Capture the cell that displays the provided text and extract its (X, Y) central coordinate. 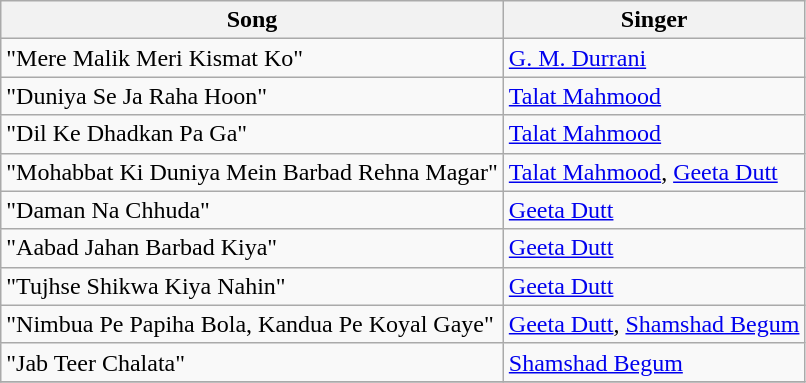
"Mere Malik Meri Kismat Ko" (252, 58)
"Nimbua Pe Papiha Bola, Kandua Pe Koyal Gaye" (252, 324)
"Mohabbat Ki Duniya Mein Barbad Rehna Magar" (252, 172)
"Tujhse Shikwa Kiya Nahin" (252, 286)
"Duniya Se Ja Raha Hoon" (252, 96)
Singer (654, 20)
G. M. Durrani (654, 58)
"Daman Na Chhuda" (252, 210)
Shamshad Begum (654, 362)
Geeta Dutt, Shamshad Begum (654, 324)
Talat Mahmood, Geeta Dutt (654, 172)
"Jab Teer Chalata" (252, 362)
"Aabad Jahan Barbad Kiya" (252, 248)
"Dil Ke Dhadkan Pa Ga" (252, 134)
Song (252, 20)
